Provide the (x, y) coordinate of the cell's center where the given text is located.  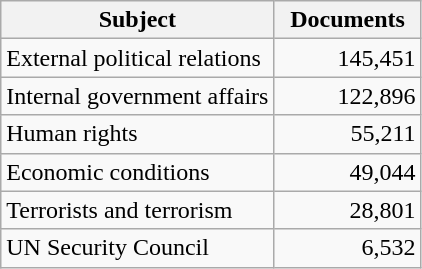
122,896 (348, 96)
49,044 (348, 172)
Documents (348, 20)
55,211 (348, 134)
External political relations (138, 58)
Internal government affairs (138, 96)
Terrorists and terrorism (138, 210)
Human rights (138, 134)
Subject (138, 20)
UN Security Council (138, 248)
145,451 (348, 58)
6,532 (348, 248)
28,801 (348, 210)
Economic conditions (138, 172)
